Detect which cell encompasses the target text, then output its (X, Y) center coordinate. 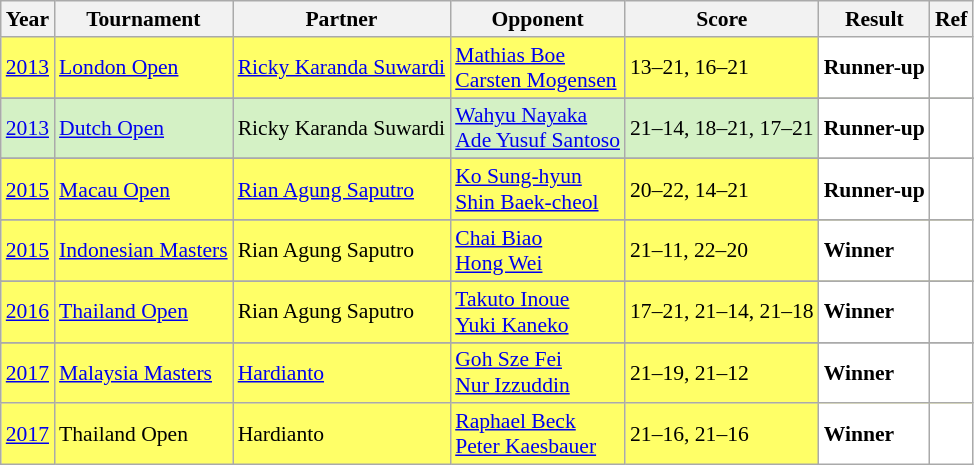
Goh Sze Fei Nur Izzuddin (538, 372)
20–22, 14–21 (722, 190)
Result (874, 19)
Takuto Inoue Yuki Kaneko (538, 312)
Malaysia Masters (144, 372)
Ko Sung-hyun Shin Baek-cheol (538, 190)
Mathias Boe Carsten Mogensen (538, 68)
Indonesian Masters (144, 250)
Partner (342, 19)
17–21, 21–14, 21–18 (722, 312)
Macau Open (144, 190)
Score (722, 19)
Raphael Beck Peter Kaesbauer (538, 434)
Wahyu Nayaka Ade Yusuf Santoso (538, 128)
Chai Biao Hong Wei (538, 250)
21–11, 22–20 (722, 250)
Opponent (538, 19)
London Open (144, 68)
Dutch Open (144, 128)
21–16, 21–16 (722, 434)
Year (28, 19)
Ref (951, 19)
Tournament (144, 19)
21–19, 21–12 (722, 372)
21–14, 18–21, 17–21 (722, 128)
2016 (28, 312)
13–21, 16–21 (722, 68)
